Return the [X, Y] coordinate for the center point of the cell that contains the specified text.  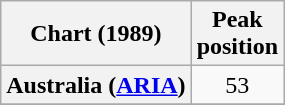
Chart (1989) [96, 34]
Australia (ARIA) [96, 85]
53 [237, 85]
Peakposition [237, 34]
